Return [X, Y] of the center of cell containing provided text 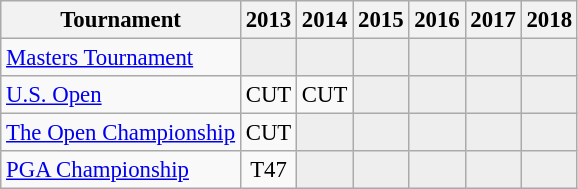
2014 [325, 20]
2013 [268, 20]
U.S. Open [121, 95]
2017 [493, 20]
PGA Championship [121, 170]
T47 [268, 170]
The Open Championship [121, 133]
2016 [437, 20]
Tournament [121, 20]
2018 [549, 20]
2015 [381, 20]
Masters Tournament [121, 58]
